Scan for the cell matching the given text and deliver its [X, Y] coordinate at center. 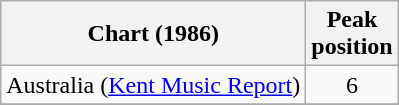
Chart (1986) [154, 34]
Australia (Kent Music Report) [154, 85]
6 [352, 85]
Peakposition [352, 34]
